Identify which cell holds the provided text, then report its (x, y) central coordinate. 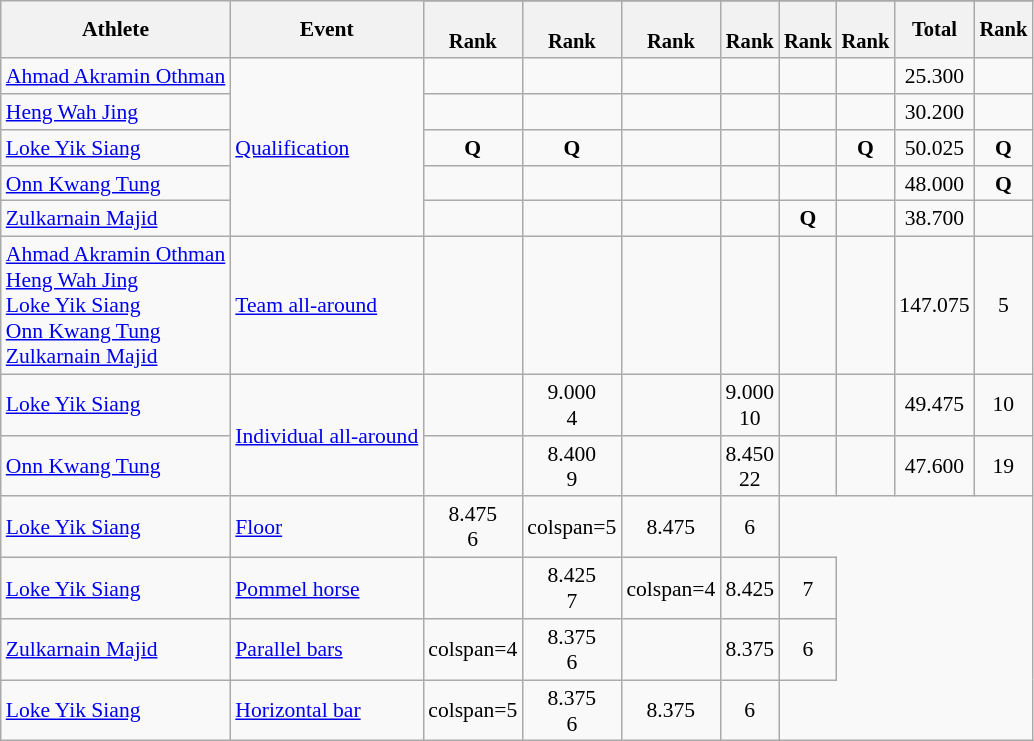
Qualification (326, 148)
Event (326, 30)
47.600 (934, 466)
50.025 (934, 148)
19 (1004, 466)
8.475 (670, 528)
48.000 (934, 184)
147.075 (934, 306)
8.4257 (572, 588)
Ahmad Akramin OthmanHeng Wah JingLoke Yik SiangOnn Kwang TungZulkarnain Majid (116, 306)
Athlete (116, 30)
38.700 (934, 219)
Pommel horse (326, 588)
25.300 (934, 77)
Floor (326, 528)
49.475 (934, 406)
8.425 (750, 588)
Heng Wah Jing (116, 112)
8.45022 (750, 466)
5 (1004, 306)
8.4756 (472, 528)
10 (1004, 406)
Parallel bars (326, 650)
Individual all-around (326, 436)
30.200 (934, 112)
Horizontal bar (326, 710)
9.00010 (750, 406)
9.0004 (572, 406)
8.4009 (572, 466)
Total (934, 30)
7 (808, 588)
Ahmad Akramin Othman (116, 77)
Team all-around (326, 306)
